Return [X, Y] of the center of cell containing provided text 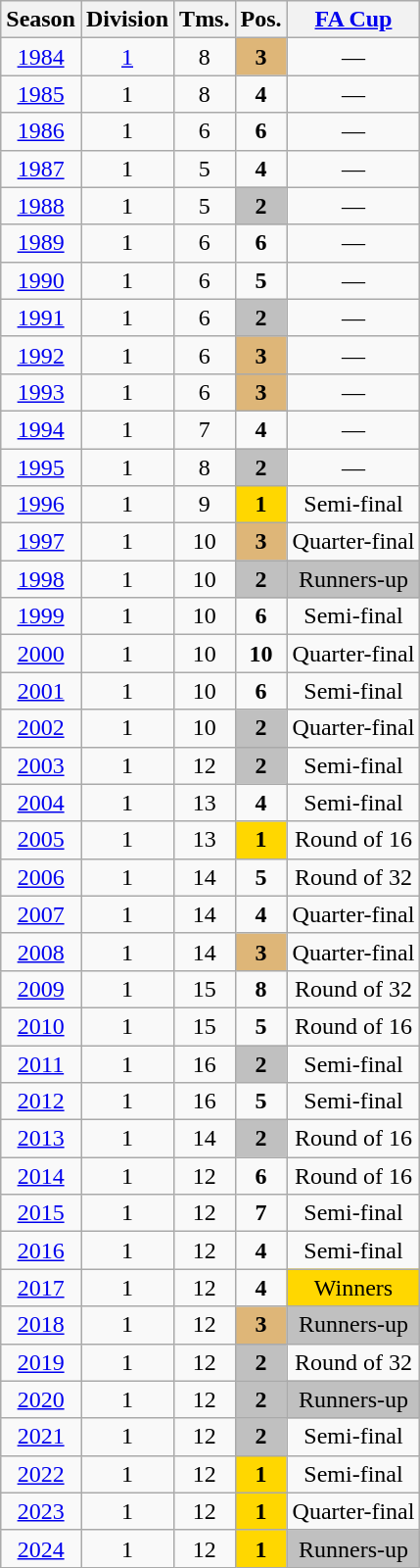
1989 [41, 243]
1987 [41, 169]
Winners [353, 1288]
2008 [41, 952]
Season [41, 20]
1984 [41, 57]
2005 [41, 840]
2010 [41, 1026]
1997 [41, 542]
2001 [41, 691]
1995 [41, 467]
2006 [41, 877]
2024 [41, 1548]
2000 [41, 654]
2023 [41, 1511]
1988 [41, 206]
2018 [41, 1325]
1990 [41, 280]
2014 [41, 1176]
2015 [41, 1213]
1999 [41, 616]
Division [127, 20]
2011 [41, 1063]
2020 [41, 1399]
1985 [41, 94]
2013 [41, 1139]
1994 [41, 429]
2016 [41, 1250]
2021 [41, 1437]
2003 [41, 765]
1998 [41, 579]
1993 [41, 392]
2017 [41, 1288]
2004 [41, 803]
1992 [41, 355]
Pos. [260, 20]
2022 [41, 1474]
2009 [41, 989]
Tms. [205, 20]
1991 [41, 318]
2007 [41, 914]
1996 [41, 505]
FA Cup [353, 20]
9 [205, 505]
2002 [41, 728]
2019 [41, 1362]
1986 [41, 131]
2012 [41, 1102]
